Determine the (X, Y) coordinate at the center of the cell enclosing the given text.  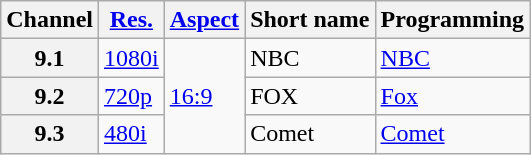
1080i (132, 58)
9.2 (50, 96)
Channel (50, 20)
Fox (452, 96)
FOX (310, 96)
480i (132, 134)
Programming (452, 20)
Aspect (204, 20)
720p (132, 96)
Short name (310, 20)
9.1 (50, 58)
9.3 (50, 134)
16:9 (204, 96)
Res. (132, 20)
